Locate the cell with the specified text and output its [X, Y] center coordinate. 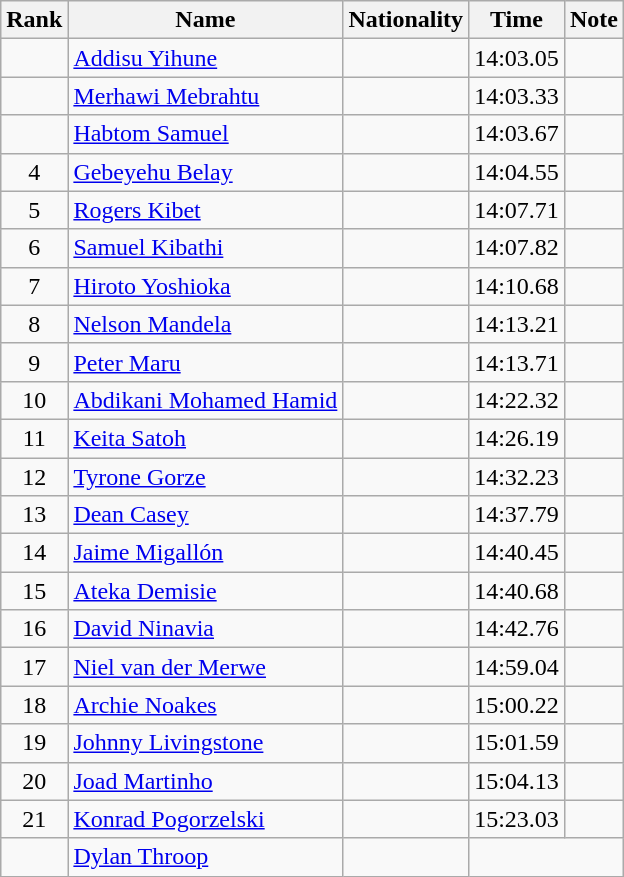
Jaime Migallón [206, 553]
Name [206, 20]
Hiroto Yoshioka [206, 286]
17 [34, 667]
14:03.05 [517, 58]
Peter Maru [206, 362]
Niel van der Merwe [206, 667]
Gebeyehu Belay [206, 172]
15:00.22 [517, 705]
18 [34, 705]
16 [34, 629]
6 [34, 248]
David Ninavia [206, 629]
14:22.32 [517, 400]
Konrad Pogorzelski [206, 819]
15:23.03 [517, 819]
Dylan Throop [206, 857]
15:01.59 [517, 743]
Ateka Demisie [206, 591]
Rank [34, 20]
Keita Satoh [206, 438]
14:04.55 [517, 172]
14:40.45 [517, 553]
Merhawi Mebrahtu [206, 96]
Joad Martinho [206, 781]
9 [34, 362]
Samuel Kibathi [206, 248]
7 [34, 286]
Nelson Mandela [206, 324]
14:59.04 [517, 667]
11 [34, 438]
Abdikani Mohamed Hamid [206, 400]
14:32.23 [517, 477]
10 [34, 400]
Habtom Samuel [206, 134]
14:13.71 [517, 362]
Note [594, 20]
8 [34, 324]
20 [34, 781]
5 [34, 210]
14:03.33 [517, 96]
14:07.71 [517, 210]
14 [34, 553]
14:13.21 [517, 324]
Time [517, 20]
Dean Casey [206, 515]
Nationality [406, 20]
Rogers Kibet [206, 210]
19 [34, 743]
14:42.76 [517, 629]
Johnny Livingstone [206, 743]
15:04.13 [517, 781]
14:26.19 [517, 438]
Archie Noakes [206, 705]
14:40.68 [517, 591]
4 [34, 172]
14:10.68 [517, 286]
15 [34, 591]
13 [34, 515]
21 [34, 819]
14:07.82 [517, 248]
Addisu Yihune [206, 58]
14:37.79 [517, 515]
14:03.67 [517, 134]
Tyrone Gorze [206, 477]
12 [34, 477]
